Locate the cell with the specified text and output its (X, Y) center coordinate. 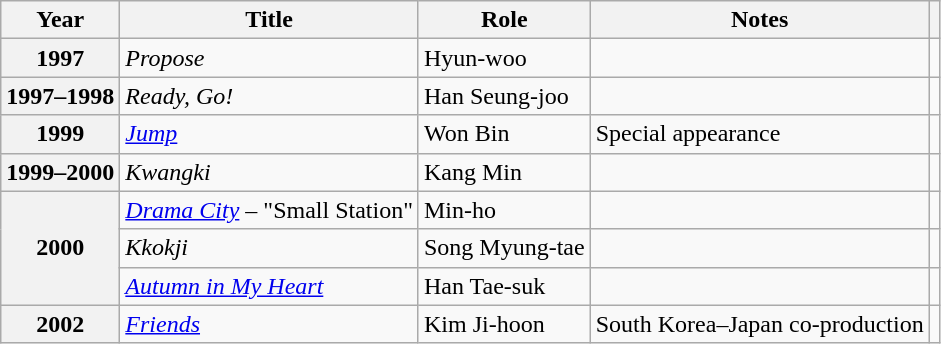
Han Tae-suk (504, 286)
Song Myung-tae (504, 248)
1997–1998 (60, 96)
Kwangki (270, 172)
2002 (60, 324)
1999–2000 (60, 172)
Title (270, 20)
Kang Min (504, 172)
2000 (60, 248)
Kim Ji-hoon (504, 324)
Jump (270, 134)
1997 (60, 58)
Year (60, 20)
Won Bin (504, 134)
Friends (270, 324)
Special appearance (760, 134)
Autumn in My Heart (270, 286)
South Korea–Japan co-production (760, 324)
Ready, Go! (270, 96)
Role (504, 20)
Han Seung-joo (504, 96)
Kkokji (270, 248)
1999 (60, 134)
Notes (760, 20)
Drama City – "Small Station" (270, 210)
Min-ho (504, 210)
Hyun-woo (504, 58)
Propose (270, 58)
